Search for the cell housing the specified text and yield its (X, Y) center coordinate. 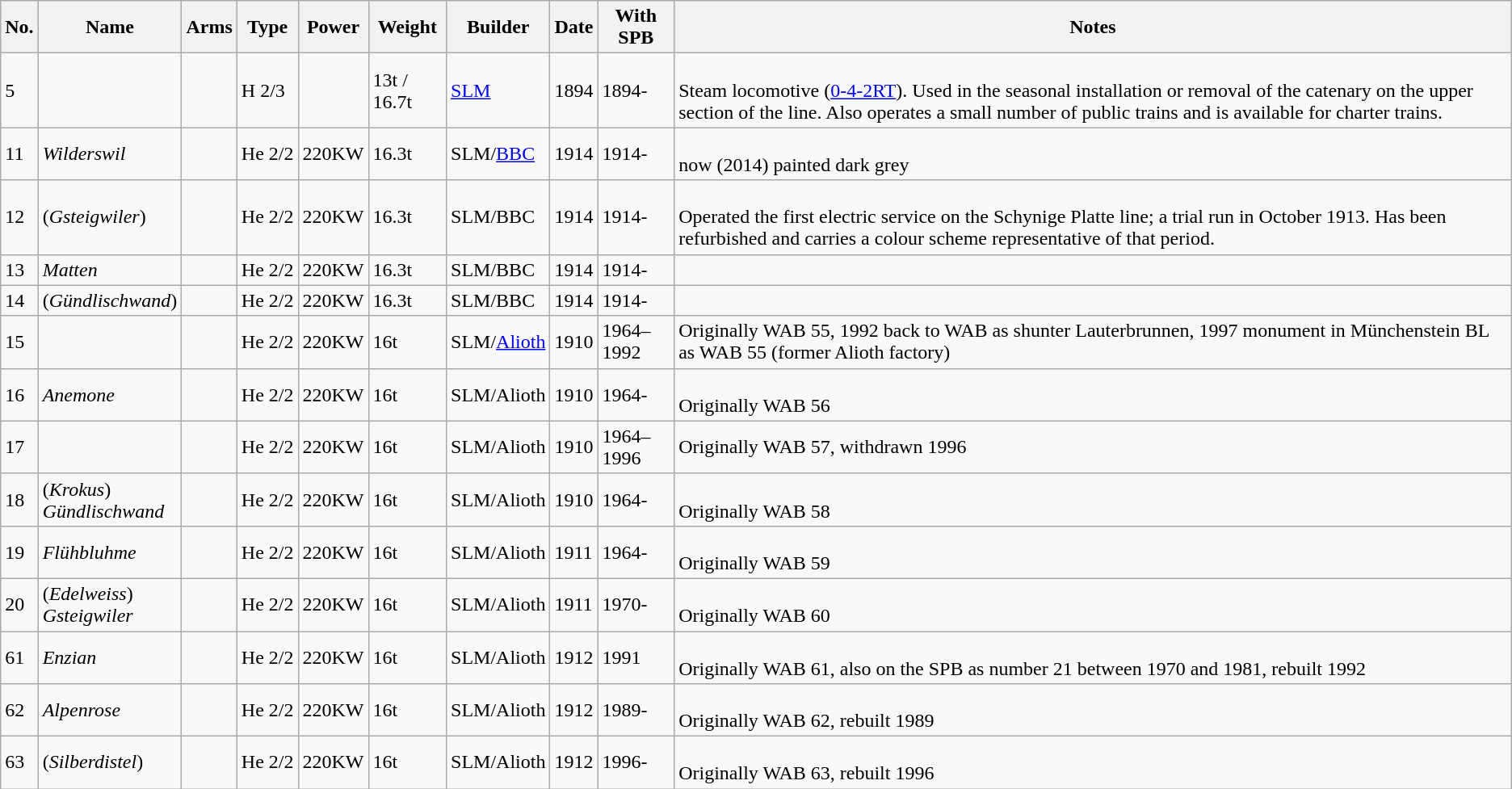
12 (19, 217)
Builder (498, 27)
Enzian (110, 657)
1991 (636, 657)
H 2/3 (267, 90)
Date (573, 27)
61 (19, 657)
14 (19, 300)
Power (333, 27)
62 (19, 711)
1894- (636, 90)
Alpenrose (110, 711)
63 (19, 762)
Weight (407, 27)
19 (19, 552)
20 (19, 604)
Name (110, 27)
1964–1996 (636, 447)
Arms (209, 27)
5 (19, 90)
16 (19, 394)
Originally WAB 61, also on the SPB as number 21 between 1970 and 1981, rebuilt 1992 (1094, 657)
Anemone (110, 394)
1894 (573, 90)
(Gsteigwiler) (110, 217)
No. (19, 27)
Originally WAB 63, rebuilt 1996 (1094, 762)
Notes (1094, 27)
18 (19, 499)
Originally WAB 62, rebuilt 1989 (1094, 711)
With SPB (636, 27)
15 (19, 342)
17 (19, 447)
Originally WAB 55, 1992 back to WAB as shunter Lauterbrunnen, 1997 monument in Münchenstein BL as WAB 55 (former Alioth factory) (1094, 342)
Matten (110, 270)
Wilderswil (110, 153)
Flühbluhme (110, 552)
SLM (498, 90)
Originally WAB 57, withdrawn 1996 (1094, 447)
(Gündlischwand) (110, 300)
Originally WAB 56 (1094, 394)
1989- (636, 711)
11 (19, 153)
(Edelweiss)Gsteigwiler (110, 604)
Originally WAB 58 (1094, 499)
13t / 16.7t (407, 90)
Type (267, 27)
13 (19, 270)
Originally WAB 59 (1094, 552)
Originally WAB 60 (1094, 604)
1970- (636, 604)
(Silberdistel) (110, 762)
(Krokus)Gündlischwand (110, 499)
1996- (636, 762)
now (2014) painted dark grey (1094, 153)
1964–1992 (636, 342)
